From the cell containing the given text, extract its center point as [X, Y] coordinate. 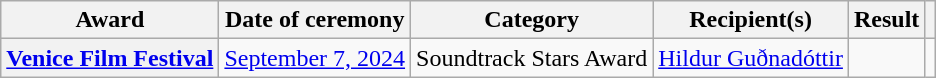
Soundtrack Stars Award [532, 58]
Date of ceremony [315, 20]
Category [532, 20]
Result [886, 20]
Hildur Guðnadóttir [751, 58]
September 7, 2024 [315, 58]
Venice Film Festival [110, 58]
Award [110, 20]
Recipient(s) [751, 20]
